Identify which cell holds the provided text, then report its (x, y) central coordinate. 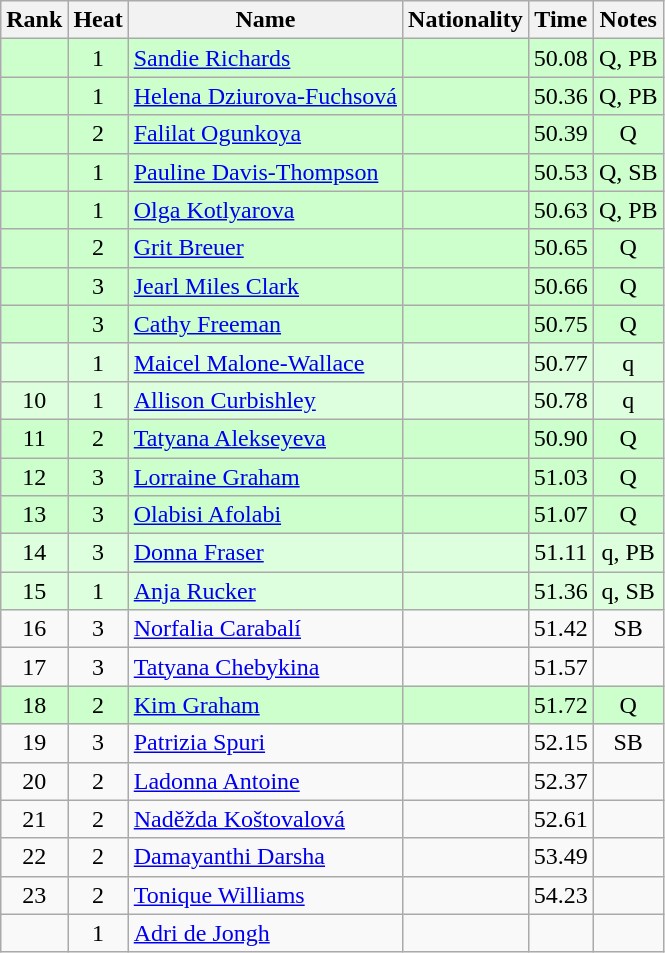
50.75 (560, 324)
23 (34, 895)
17 (34, 667)
51.07 (560, 515)
Helena Dziurova-Fuchsová (265, 96)
Olabisi Afolabi (265, 515)
Pauline Davis-Thompson (265, 172)
Kim Graham (265, 705)
50.78 (560, 400)
11 (34, 438)
Jearl Miles Clark (265, 286)
Cathy Freeman (265, 324)
q, SB (628, 591)
q, PB (628, 553)
21 (34, 819)
50.63 (560, 210)
Sandie Richards (265, 58)
22 (34, 857)
10 (34, 400)
Tatyana Alekseyeva (265, 438)
50.66 (560, 286)
14 (34, 553)
16 (34, 629)
Lorraine Graham (265, 477)
Heat (98, 20)
15 (34, 591)
Anja Rucker (265, 591)
51.03 (560, 477)
50.08 (560, 58)
54.23 (560, 895)
52.15 (560, 743)
51.42 (560, 629)
Time (560, 20)
51.11 (560, 553)
50.53 (560, 172)
Nationality (466, 20)
51.72 (560, 705)
Damayanthi Darsha (265, 857)
51.36 (560, 591)
Maicel Malone-Wallace (265, 362)
13 (34, 515)
Tatyana Chebykina (265, 667)
Olga Kotlyarova (265, 210)
50.77 (560, 362)
51.57 (560, 667)
Allison Curbishley (265, 400)
50.39 (560, 134)
53.49 (560, 857)
18 (34, 705)
Notes (628, 20)
Falilat Ogunkoya (265, 134)
Grit Breuer (265, 248)
20 (34, 781)
Norfalia Carabalí (265, 629)
52.61 (560, 819)
19 (34, 743)
Donna Fraser (265, 553)
Patrizia Spuri (265, 743)
Naděžda Koštovalová (265, 819)
Rank (34, 20)
52.37 (560, 781)
12 (34, 477)
50.36 (560, 96)
Q, SB (628, 172)
50.90 (560, 438)
Name (265, 20)
Tonique Williams (265, 895)
50.65 (560, 248)
Adri de Jongh (265, 933)
Ladonna Antoine (265, 781)
